Output the [X, Y] coordinate of the center of the cell containing the given text.  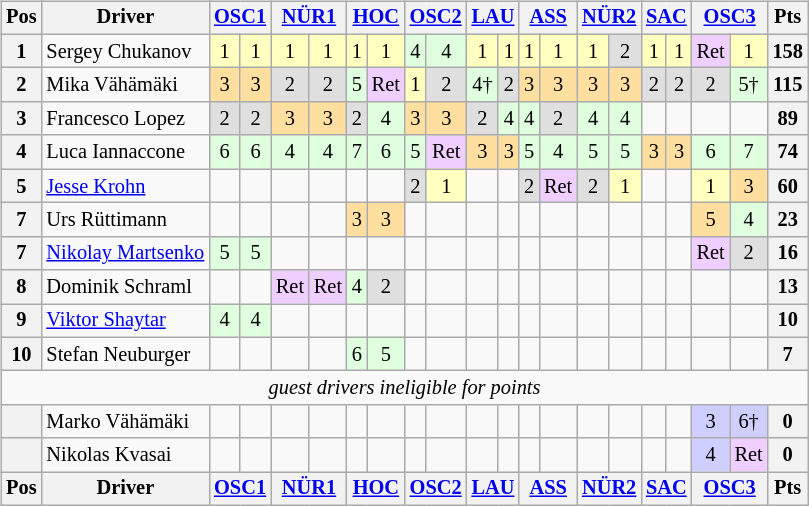
Marko Vähämäki [125, 422]
Jesse Krohn [125, 186]
Nikolay Martsenko [125, 253]
Sergey Chukanov [125, 51]
6† [749, 422]
5† [749, 85]
16 [788, 253]
115 [788, 85]
4† [483, 85]
Stefan Neuburger [125, 354]
Viktor Shaytar [125, 321]
Urs Rüttimann [125, 220]
Nikolas Kvasai [125, 455]
60 [788, 186]
guest drivers ineligible for points [404, 388]
89 [788, 119]
8 [21, 287]
13 [788, 287]
Francesco Lopez [125, 119]
158 [788, 51]
9 [21, 321]
Mika Vähämäki [125, 85]
Luca Iannaccone [125, 152]
Dominik Schraml [125, 287]
23 [788, 220]
74 [788, 152]
